Detect which cell encompasses the target text, then output its [X, Y] center coordinate. 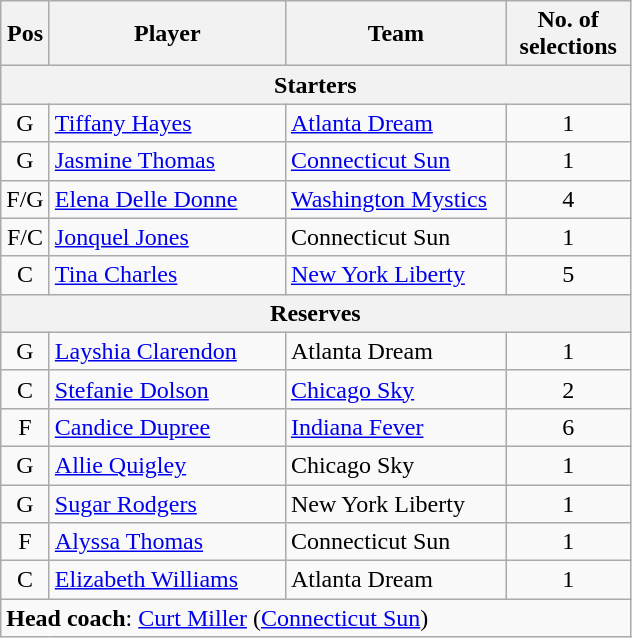
Tiffany Hayes [167, 123]
Sugar Rodgers [167, 503]
Stefanie Dolson [167, 389]
Jasmine Thomas [167, 161]
No. of selections [568, 34]
Indiana Fever [396, 427]
Reserves [316, 313]
F/C [26, 237]
Head coach: Curt Miller (Connecticut Sun) [316, 618]
Team [396, 34]
Layshia Clarendon [167, 351]
4 [568, 199]
Jonquel Jones [167, 237]
F/G [26, 199]
Pos [26, 34]
5 [568, 275]
Tina Charles [167, 275]
2 [568, 389]
Elizabeth Williams [167, 580]
Allie Quigley [167, 465]
Player [167, 34]
Elena Delle Donne [167, 199]
6 [568, 427]
Alyssa Thomas [167, 542]
Washington Mystics [396, 199]
Candice Dupree [167, 427]
Starters [316, 85]
